Find where the given text appears and provide that cell's center as (X, Y) coordinate. 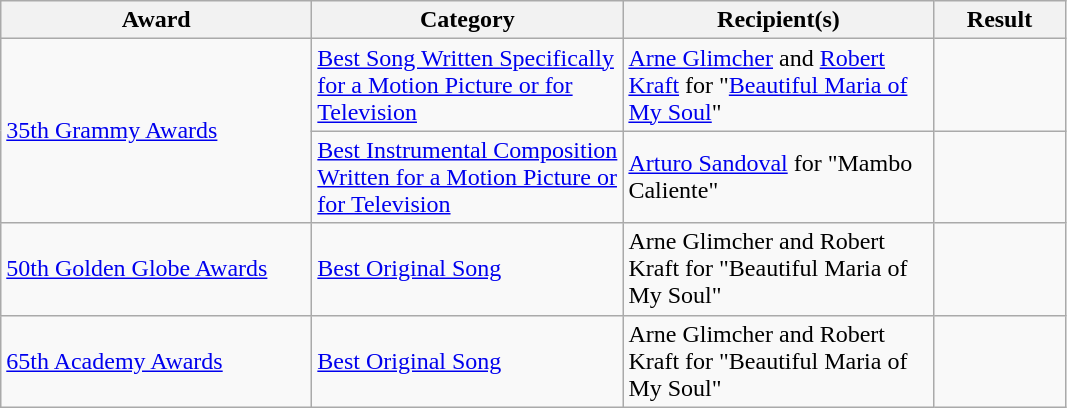
50th Golden Globe Awards (156, 269)
Arturo Sandoval for "Mambo Caliente" (778, 177)
35th Grammy Awards (156, 131)
Best Song Written Specifically for a Motion Picture or for Television (468, 85)
Result (1000, 20)
Recipient(s) (778, 20)
Award (156, 20)
Category (468, 20)
65th Academy Awards (156, 361)
Best Instrumental Composition Written for a Motion Picture or for Television (468, 177)
